Return [X, Y] of the center of cell containing provided text 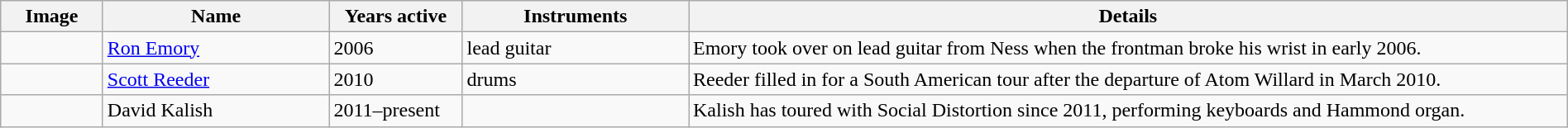
2011–present [395, 111]
drums [576, 79]
2006 [395, 48]
David Kalish [216, 111]
Name [216, 17]
Image [52, 17]
lead guitar [576, 48]
Emory took over on lead guitar from Ness when the frontman broke his wrist in early 2006. [1128, 48]
Kalish has toured with Social Distortion since 2011, performing keyboards and Hammond organ. [1128, 111]
Details [1128, 17]
Instruments [576, 17]
Scott Reeder [216, 79]
2010 [395, 79]
Reeder filled in for a South American tour after the departure of Atom Willard in March 2010. [1128, 79]
Years active [395, 17]
Ron Emory [216, 48]
